For the text-containing cell, return its midpoint in (x, y) coordinate format. 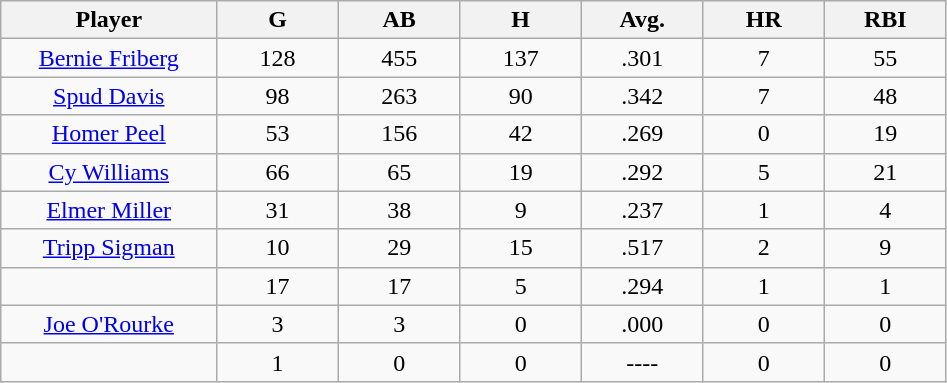
21 (886, 172)
Bernie Friberg (109, 58)
.342 (642, 96)
42 (521, 134)
128 (278, 58)
G (278, 20)
.237 (642, 210)
2 (764, 248)
29 (399, 248)
48 (886, 96)
.292 (642, 172)
90 (521, 96)
.517 (642, 248)
15 (521, 248)
AB (399, 20)
.000 (642, 324)
65 (399, 172)
Player (109, 20)
---- (642, 362)
98 (278, 96)
10 (278, 248)
455 (399, 58)
Spud Davis (109, 96)
.269 (642, 134)
137 (521, 58)
38 (399, 210)
4 (886, 210)
55 (886, 58)
Cy Williams (109, 172)
.294 (642, 286)
Tripp Sigman (109, 248)
.301 (642, 58)
263 (399, 96)
Avg. (642, 20)
RBI (886, 20)
Homer Peel (109, 134)
HR (764, 20)
Joe O'Rourke (109, 324)
156 (399, 134)
Elmer Miller (109, 210)
53 (278, 134)
31 (278, 210)
H (521, 20)
66 (278, 172)
